Output the [X, Y] coordinate of the center of the cell containing the given text.  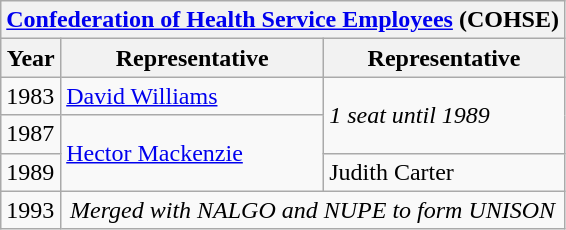
1989 [31, 172]
Hector Mackenzie [192, 153]
Judith Carter [444, 172]
1993 [31, 210]
Year [31, 58]
1987 [31, 134]
Merged with NALGO and NUPE to form UNISON [313, 210]
1 seat until 1989 [444, 115]
Confederation of Health Service Employees (COHSE) [283, 20]
1983 [31, 96]
David Williams [192, 96]
